From the cell containing the given text, extract its center point as (x, y) coordinate. 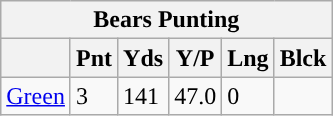
47.0 (196, 96)
Y/P (196, 58)
Blck (303, 58)
Yds (144, 58)
Lng (248, 58)
3 (94, 96)
Pnt (94, 58)
Green (36, 96)
Bears Punting (166, 20)
0 (248, 96)
141 (144, 96)
